Scan for the cell matching the given text and deliver its (X, Y) coordinate at center. 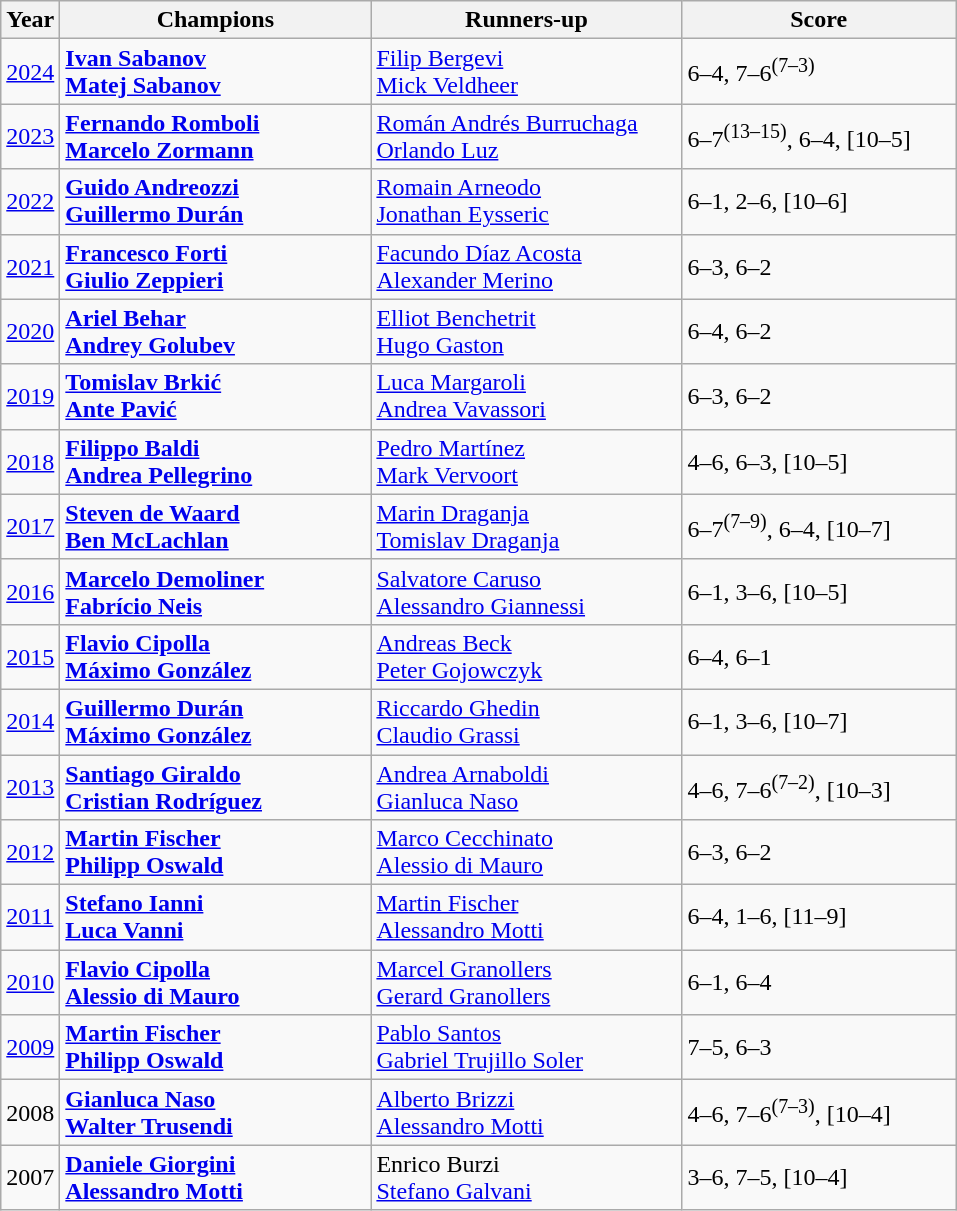
Filip Bergevi Mick Veldheer (526, 72)
Facundo Díaz Acosta Alexander Merino (526, 266)
Luca Margaroli Andrea Vavassori (526, 396)
6–1, 2–6, [10–6] (819, 202)
Filippo Baldi Andrea Pellegrino (216, 462)
6–1, 3–6, [10–7] (819, 722)
Stefano Ianni Luca Vanni (216, 918)
7–5, 6–3 (819, 1048)
Runners-up (526, 20)
2021 (30, 266)
Flavio Cipolla Alessio di Mauro (216, 982)
2018 (30, 462)
6–4, 7–6(7–3) (819, 72)
6–1, 3–6, [10–5] (819, 592)
2012 (30, 852)
Elliot Benchetrit Hugo Gaston (526, 332)
Guido Andreozzi Guillermo Durán (216, 202)
2017 (30, 526)
Marin Draganja Tomislav Draganja (526, 526)
6–7(7–9), 6–4, [10–7] (819, 526)
Tomislav Brkić Ante Pavić (216, 396)
Flavio Cipolla Máximo González (216, 656)
Pablo Santos Gabriel Trujillo Soler (526, 1048)
Riccardo Ghedin Claudio Grassi (526, 722)
Fernando Romboli Marcelo Zormann (216, 136)
2008 (30, 1112)
2011 (30, 918)
Score (819, 20)
Pedro Martínez Mark Vervoort (526, 462)
3–6, 7–5, [10–4] (819, 1178)
Román Andrés Burruchaga Orlando Luz (526, 136)
Ariel Behar Andrey Golubev (216, 332)
2010 (30, 982)
2024 (30, 72)
Santiago Giraldo Cristian Rodríguez (216, 786)
Marcel Granollers Gerard Granollers (526, 982)
2020 (30, 332)
Marcelo Demoliner Fabrício Neis (216, 592)
4–6, 7–6(7–3), [10–4] (819, 1112)
6–4, 1–6, [11–9] (819, 918)
Alberto Brizzi Alessandro Motti (526, 1112)
2022 (30, 202)
Martin Fischer Alessandro Motti (526, 918)
Romain Arneodo Jonathan Eysseric (526, 202)
Andreas Beck Peter Gojowczyk (526, 656)
4–6, 6–3, [10–5] (819, 462)
Steven de Waard Ben McLachlan (216, 526)
2007 (30, 1178)
6–4, 6–1 (819, 656)
Daniele Giorgini Alessandro Motti (216, 1178)
2019 (30, 396)
Year (30, 20)
2016 (30, 592)
Andrea Arnaboldi Gianluca Naso (526, 786)
2013 (30, 786)
Gianluca Naso Walter Trusendi (216, 1112)
4–6, 7–6(7–2), [10–3] (819, 786)
Champions (216, 20)
2023 (30, 136)
Enrico Burzi Stefano Galvani (526, 1178)
2009 (30, 1048)
Salvatore Caruso Alessandro Giannessi (526, 592)
Francesco Forti Giulio Zeppieri (216, 266)
6–7(13–15), 6–4, [10–5] (819, 136)
2015 (30, 656)
2014 (30, 722)
Ivan Sabanov Matej Sabanov (216, 72)
Guillermo Durán Máximo González (216, 722)
Marco Cecchinato Alessio di Mauro (526, 852)
6–1, 6–4 (819, 982)
6–4, 6–2 (819, 332)
